From the cell containing the given text, extract its center point as [X, Y] coordinate. 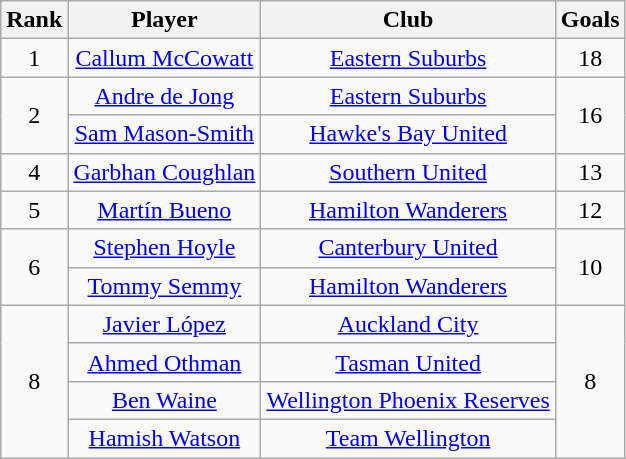
Wellington Phoenix Reserves [408, 400]
Ahmed Othman [164, 362]
5 [34, 210]
Andre de Jong [164, 96]
Garbhan Coughlan [164, 172]
1 [34, 58]
Southern United [408, 172]
Hawke's Bay United [408, 134]
6 [34, 267]
Club [408, 20]
Player [164, 20]
18 [590, 58]
Sam Mason-Smith [164, 134]
Tasman United [408, 362]
Canterbury United [408, 248]
Callum McCowatt [164, 58]
Hamish Watson [164, 438]
12 [590, 210]
Stephen Hoyle [164, 248]
2 [34, 115]
Ben Waine [164, 400]
Tommy Semmy [164, 286]
10 [590, 267]
Goals [590, 20]
13 [590, 172]
4 [34, 172]
Javier López [164, 324]
16 [590, 115]
Martín Bueno [164, 210]
Team Wellington [408, 438]
Rank [34, 20]
Auckland City [408, 324]
